Provide the [x, y] coordinate of the cell's center where the given text is located.  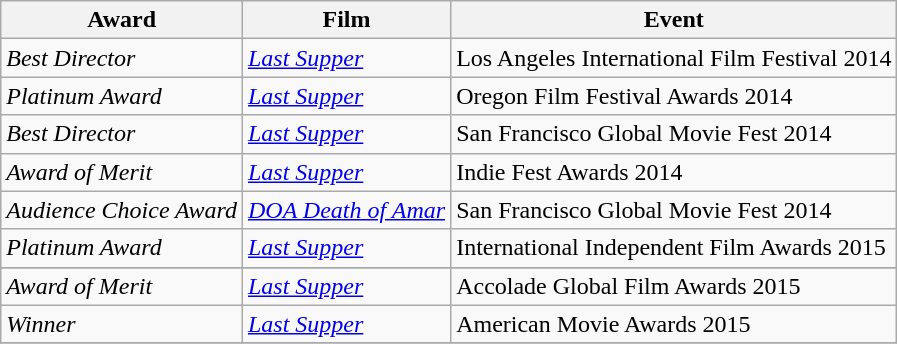
American Movie Awards 2015 [674, 324]
Accolade Global Film Awards 2015 [674, 286]
Award [122, 20]
Audience Choice Award [122, 210]
Film [346, 20]
Los Angeles International Film Festival 2014 [674, 58]
Winner [122, 324]
Oregon Film Festival Awards 2014 [674, 96]
Event [674, 20]
Indie Fest Awards 2014 [674, 172]
DOA Death of Amar [346, 210]
International Independent Film Awards 2015 [674, 248]
